Pinpoint the cell where the given text exists, returning its (X, Y) midpoint coordinate. 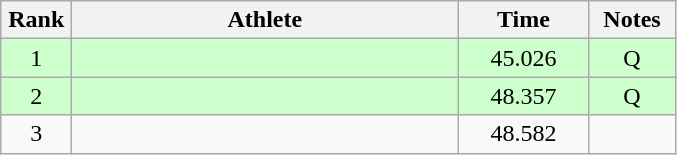
2 (36, 96)
Time (524, 20)
3 (36, 134)
45.026 (524, 58)
48.357 (524, 96)
48.582 (524, 134)
Rank (36, 20)
Notes (632, 20)
1 (36, 58)
Athlete (265, 20)
